Capture the cell that displays the provided text and extract its [X, Y] central coordinate. 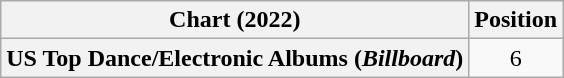
6 [516, 58]
Chart (2022) [235, 20]
Position [516, 20]
US Top Dance/Electronic Albums (Billboard) [235, 58]
